Output the (x, y) coordinate of the center of the cell containing the given text.  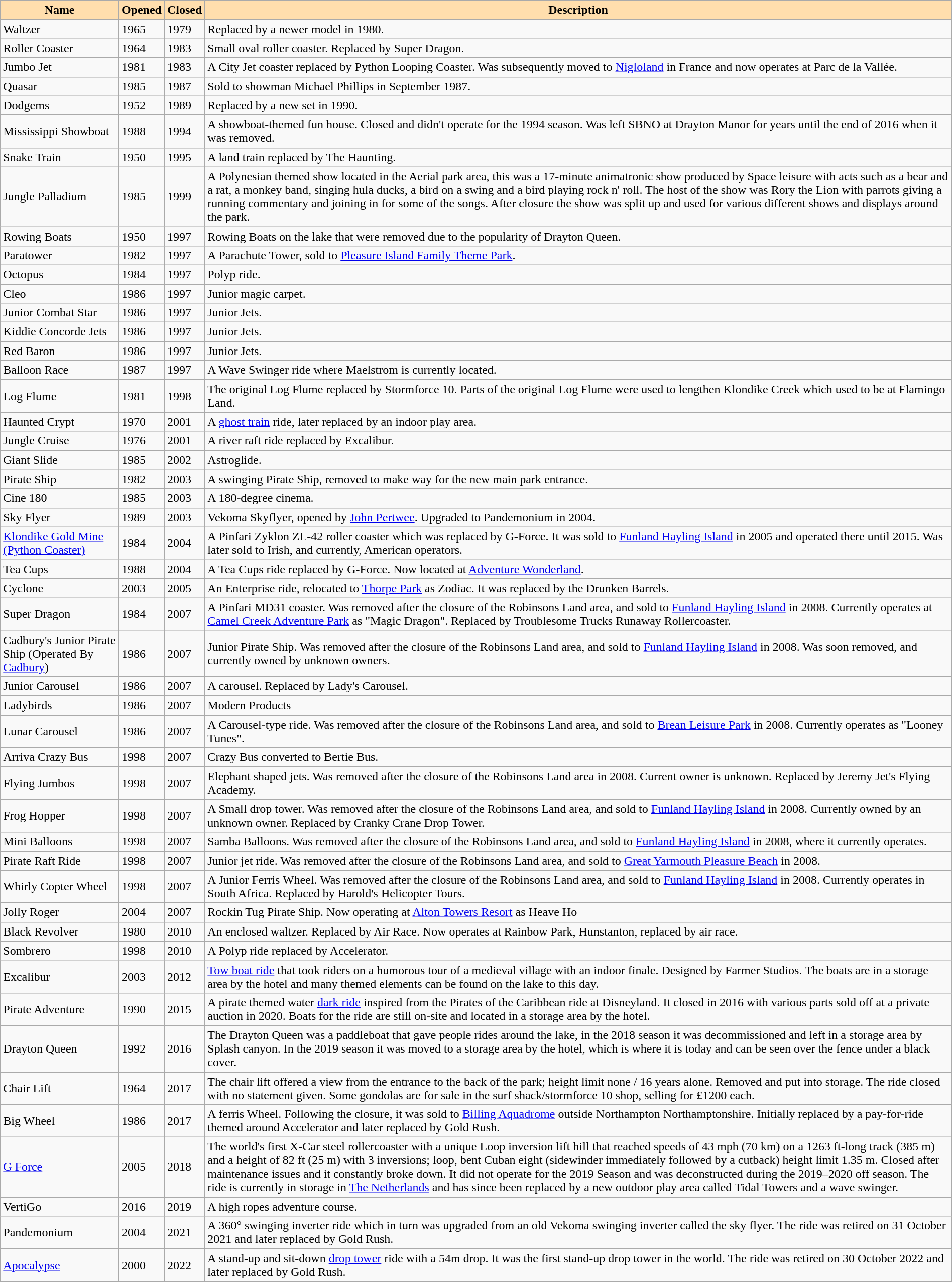
Excalibur (60, 976)
Pirate Adventure (60, 1009)
Jumbo Jet (60, 67)
1979 (184, 29)
Flying Jumbos (60, 783)
Balloon Race (60, 370)
Vekoma Skyflyer, opened by John Pertwee. Upgraded to Pandemonium in 2004. (578, 517)
1970 (142, 422)
Chair Lift (60, 1088)
Sombrero (60, 951)
Pirate Raft Ride (60, 861)
Sky Flyer (60, 517)
Log Flume (60, 396)
Description (578, 10)
Polyp ride. (578, 274)
2012 (184, 976)
Lunar Carousel (60, 731)
Frog Hopper (60, 815)
1952 (142, 105)
Tea Cups (60, 569)
1992 (142, 1048)
Cadbury's Junior Pirate Ship (Operated By Cadbury) (60, 654)
A 180-degree cinema. (578, 498)
2019 (184, 1207)
Small oval roller coaster. Replaced by Super Dragon. (578, 48)
A carousel. Replaced by Lady's Carousel. (578, 686)
Super Dragon (60, 614)
Astroglide. (578, 460)
Samba Balloons. Was removed after the closure of the Robinsons Land area, and sold to Funland Hayling Island in 2008, where it currently operates. (578, 842)
Snake Train (60, 157)
Cleo (60, 294)
2000 (142, 1265)
Cyclone (60, 588)
A Parachute Tower, sold to Pleasure Island Family Theme Park. (578, 255)
Jungle Cruise (60, 441)
A City Jet coaster replaced by Python Looping Coaster. Was subsequently moved to Nigloland in France and now operates at Parc de la Vallée. (578, 67)
Drayton Queen (60, 1048)
Whirly Copter Wheel (60, 887)
A land train replaced by The Haunting. (578, 157)
Paratower (60, 255)
Name (60, 10)
Octopus (60, 274)
A ghost train ride, later replaced by an indoor play area. (578, 422)
Red Baron (60, 351)
G Force (60, 1167)
2002 (184, 460)
Mississippi Showboat (60, 132)
Giant Slide (60, 460)
Closed (184, 10)
Haunted Crypt (60, 422)
1990 (142, 1009)
2021 (184, 1232)
An enclosed waltzer. Replaced by Air Race. Now operates at Rainbow Park, Hunstanton, replaced by air race. (578, 931)
Quasar (60, 86)
A Polyp ride replaced by Accelerator. (578, 951)
Opened (142, 10)
1995 (184, 157)
VertiGo (60, 1207)
Waltzer (60, 29)
Roller Coaster (60, 48)
Pandemonium (60, 1232)
Rowing Boats (60, 236)
2022 (184, 1265)
1976 (142, 441)
Replaced by a new set in 1990. (578, 105)
Apocalypse (60, 1265)
Black Revolver (60, 931)
Rowing Boats on the lake that were removed due to the popularity of Drayton Queen. (578, 236)
Klondike Gold Mine (Python Coaster) (60, 543)
Sold to showman Michael Phillips in September 1987. (578, 86)
Mini Balloons (60, 842)
Arriva Crazy Bus (60, 757)
Junior Carousel (60, 686)
A Tea Cups ride replaced by G-Force. Now located at Adventure Wonderland. (578, 569)
Rockin Tug Pirate Ship. Now operating at Alton Towers Resort as Heave Ho (578, 912)
1965 (142, 29)
Kiddie Concorde Jets (60, 332)
A Wave Swinger ride where Maelstrom is currently located. (578, 370)
1980 (142, 931)
An Enterprise ride, relocated to Thorpe Park as Zodiac. It was replaced by the Drunken Barrels. (578, 588)
A swinging Pirate Ship, removed to make way for the new main park entrance. (578, 479)
Pirate Ship (60, 479)
A river raft ride replaced by Excalibur. (578, 441)
Junior jet ride. Was removed after the closure of the Robinsons Land area, and sold to Great Yarmouth Pleasure Beach in 2008. (578, 861)
Crazy Bus converted to Bertie Bus. (578, 757)
1999 (184, 197)
Jungle Palladium (60, 197)
Modern Products (578, 706)
2018 (184, 1167)
A high ropes adventure course. (578, 1207)
Junior Combat Star (60, 313)
Big Wheel (60, 1121)
Dodgems (60, 105)
Ladybirds (60, 706)
Replaced by a newer model in 1980. (578, 29)
Cine 180 (60, 498)
1994 (184, 132)
2015 (184, 1009)
Jolly Roger (60, 912)
Junior magic carpet. (578, 294)
